Capture the cell that displays the provided text and extract its (x, y) central coordinate. 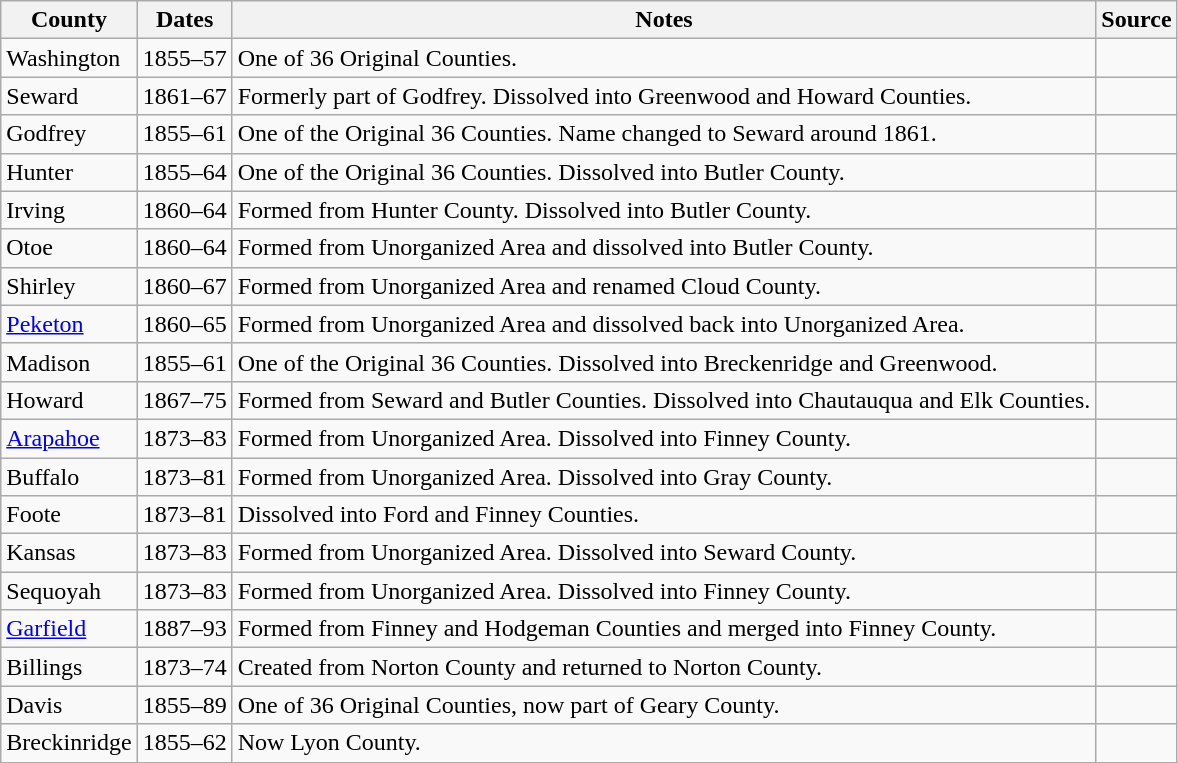
Formed from Unorganized Area and dissolved back into Unorganized Area. (664, 324)
1861–67 (184, 96)
1887–93 (184, 629)
Formed from Unorganized Area and renamed Cloud County. (664, 286)
One of the Original 36 Counties. Dissolved into Butler County. (664, 172)
Dissolved into Ford and Finney Counties. (664, 515)
Formerly part of Godfrey. Dissolved into Greenwood and Howard Counties. (664, 96)
Howard (69, 400)
1867–75 (184, 400)
1855–89 (184, 705)
Davis (69, 705)
Hunter (69, 172)
Formed from Unorganized Area and dissolved into Butler County. (664, 248)
1860–67 (184, 286)
Source (1136, 20)
Madison (69, 362)
Formed from Seward and Butler Counties. Dissolved into Chautauqua and Elk Counties. (664, 400)
1873–74 (184, 667)
Notes (664, 20)
Formed from Hunter County. Dissolved into Butler County. (664, 210)
Formed from Unorganized Area. Dissolved into Gray County. (664, 477)
1855–57 (184, 58)
Foote (69, 515)
One of 36 Original Counties, now part of Geary County. (664, 705)
County (69, 20)
Breckinridge (69, 743)
One of the Original 36 Counties. Dissolved into Breckenridge and Greenwood. (664, 362)
Otoe (69, 248)
Godfrey (69, 134)
One of the Original 36 Counties. Name changed to Seward around 1861. (664, 134)
Formed from Finney and Hodgeman Counties and merged into Finney County. (664, 629)
Garfield (69, 629)
Seward (69, 96)
Formed from Unorganized Area. Dissolved into Seward County. (664, 553)
Sequoyah (69, 591)
Billings (69, 667)
Created from Norton County and returned to Norton County. (664, 667)
Now Lyon County. (664, 743)
Irving (69, 210)
Washington (69, 58)
1860–65 (184, 324)
One of 36 Original Counties. (664, 58)
Buffalo (69, 477)
Peketon (69, 324)
Shirley (69, 286)
1855–62 (184, 743)
Arapahoe (69, 438)
1855–64 (184, 172)
Dates (184, 20)
Kansas (69, 553)
